Pinpoint the cell where the given text exists, returning its [x, y] midpoint coordinate. 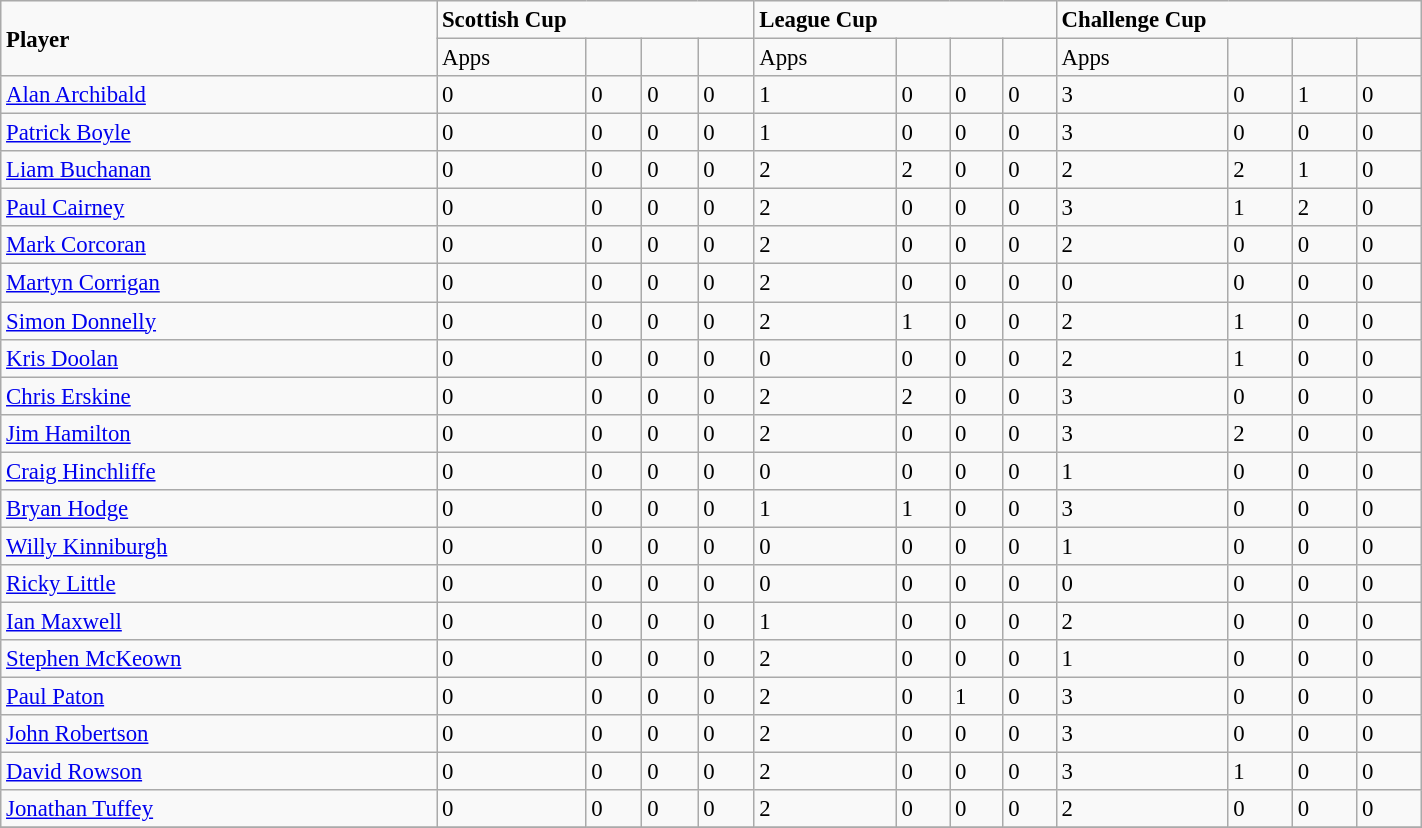
Jonathan Tuffey [219, 809]
Kris Doolan [219, 358]
Challenge Cup [1238, 20]
Ian Maxwell [219, 621]
Jim Hamilton [219, 433]
Martyn Corrigan [219, 283]
Liam Buchanan [219, 170]
League Cup [905, 20]
David Rowson [219, 772]
Ricky Little [219, 584]
Patrick Boyle [219, 133]
Mark Corcoran [219, 245]
John Robertson [219, 734]
Craig Hinchliffe [219, 471]
Scottish Cup [596, 20]
Bryan Hodge [219, 509]
Paul Cairney [219, 208]
Chris Erskine [219, 396]
Player [219, 38]
Stephen McKeown [219, 659]
Paul Paton [219, 697]
Willy Kinniburgh [219, 546]
Simon Donnelly [219, 321]
Alan Archibald [219, 95]
